Determine the [x, y] coordinate at the center of the cell enclosing the given text.  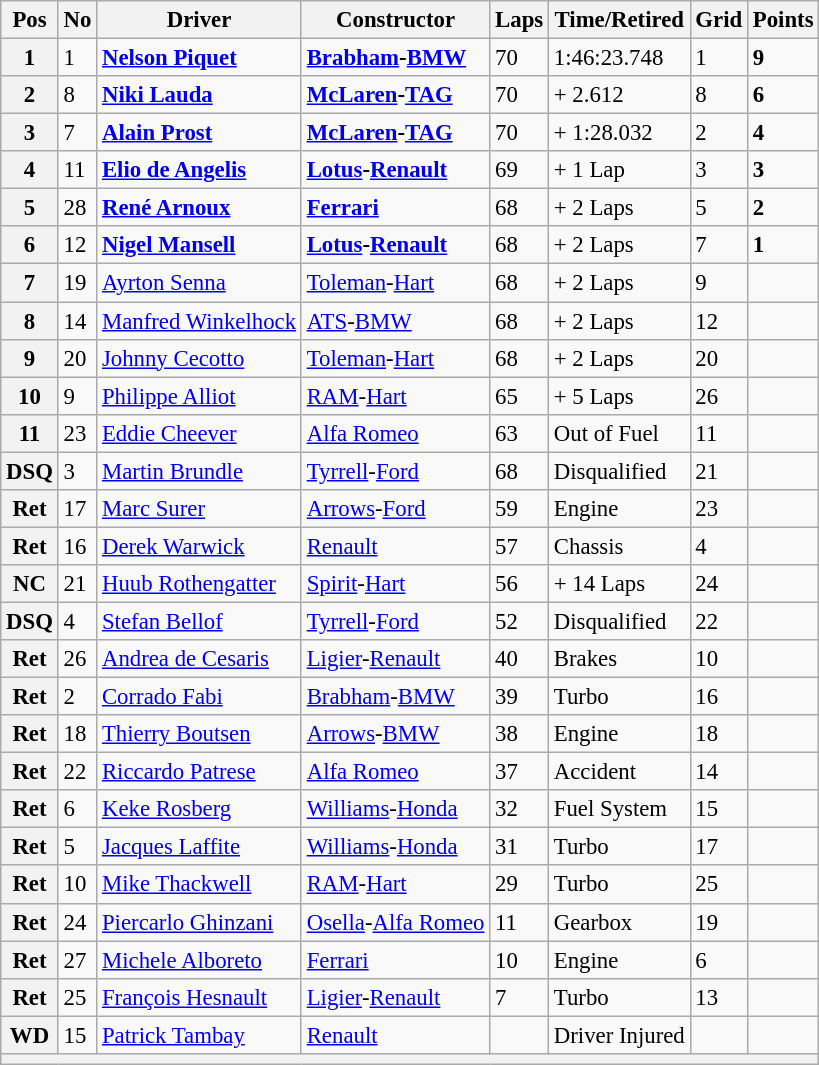
+ 5 Laps [620, 396]
Accident [620, 772]
Corrado Fabi [200, 697]
Philippe Alliot [200, 396]
57 [520, 546]
29 [520, 885]
Ayrton Senna [200, 283]
27 [77, 960]
Marc Surer [200, 509]
Brakes [620, 659]
Arrows-Ford [395, 509]
Time/Retired [620, 20]
37 [520, 772]
+ 14 Laps [620, 584]
Alain Prost [200, 133]
38 [520, 734]
Johnny Cecotto [200, 358]
31 [520, 847]
René Arnoux [200, 208]
François Hesnault [200, 997]
Huub Rothengatter [200, 584]
Thierry Boutsen [200, 734]
Arrows-BMW [395, 734]
Out of Fuel [620, 433]
No [77, 20]
Andrea de Cesaris [200, 659]
39 [520, 697]
1:46:23.748 [620, 58]
Eddie Cheever [200, 433]
+ 1:28.032 [620, 133]
Martin Brundle [200, 471]
ATS-BMW [395, 321]
Osella-Alfa Romeo [395, 922]
WD [30, 1035]
Points [782, 20]
+ 1 Lap [620, 170]
+ 2.612 [620, 95]
Piercarlo Ghinzani [200, 922]
Driver [200, 20]
Manfred Winkelhock [200, 321]
52 [520, 621]
Gearbox [620, 922]
Constructor [395, 20]
Fuel System [620, 809]
69 [520, 170]
65 [520, 396]
Laps [520, 20]
28 [77, 208]
Stefan Bellof [200, 621]
Chassis [620, 546]
Mike Thackwell [200, 885]
40 [520, 659]
Driver Injured [620, 1035]
NC [30, 584]
13 [718, 997]
Pos [30, 20]
Michele Alboreto [200, 960]
Niki Lauda [200, 95]
Spirit-Hart [395, 584]
Patrick Tambay [200, 1035]
63 [520, 433]
Nigel Mansell [200, 245]
Nelson Piquet [200, 58]
56 [520, 584]
Derek Warwick [200, 546]
Jacques Laffite [200, 847]
Grid [718, 20]
Riccardo Patrese [200, 772]
59 [520, 509]
Elio de Angelis [200, 170]
Keke Rosberg [200, 809]
32 [520, 809]
